Output the [x, y] coordinate of the center of the cell containing the given text.  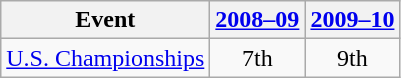
2008–09 [258, 20]
9th [352, 58]
U.S. Championships [106, 58]
7th [258, 58]
2009–10 [352, 20]
Event [106, 20]
